Identify which cell holds the provided text, then report its (x, y) central coordinate. 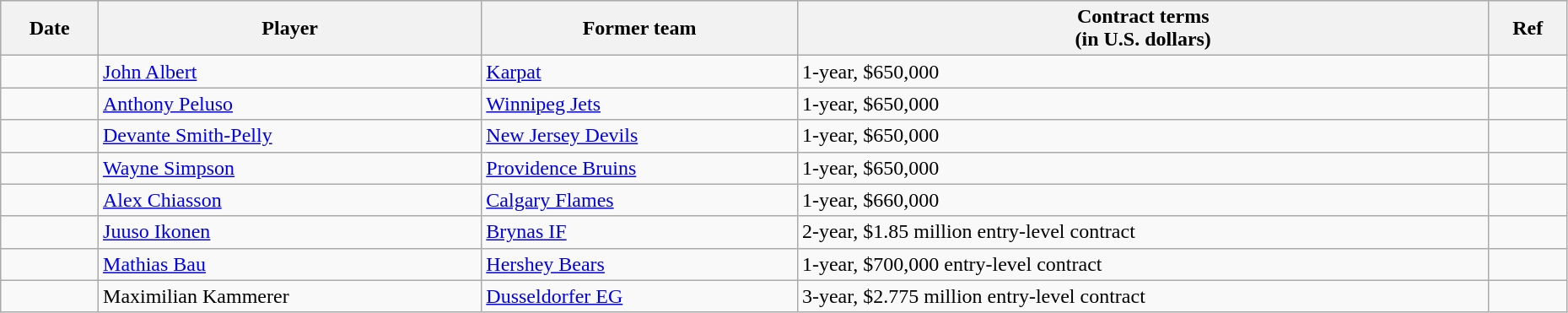
Former team (639, 29)
John Albert (290, 72)
Devante Smith-Pelly (290, 136)
Ref (1528, 29)
Winnipeg Jets (639, 104)
Contract terms(in U.S. dollars) (1143, 29)
New Jersey Devils (639, 136)
Date (50, 29)
3-year, $2.775 million entry-level contract (1143, 296)
Wayne Simpson (290, 168)
Brynas IF (639, 232)
Dusseldorfer EG (639, 296)
Juuso Ikonen (290, 232)
Mathias Bau (290, 264)
2-year, $1.85 million entry-level contract (1143, 232)
Hershey Bears (639, 264)
Alex Chiasson (290, 200)
Karpat (639, 72)
Maximilian Kammerer (290, 296)
Anthony Peluso (290, 104)
1-year, $700,000 entry-level contract (1143, 264)
Providence Bruins (639, 168)
1-year, $660,000 (1143, 200)
Calgary Flames (639, 200)
Player (290, 29)
